Capture the cell that displays the provided text and extract its (x, y) central coordinate. 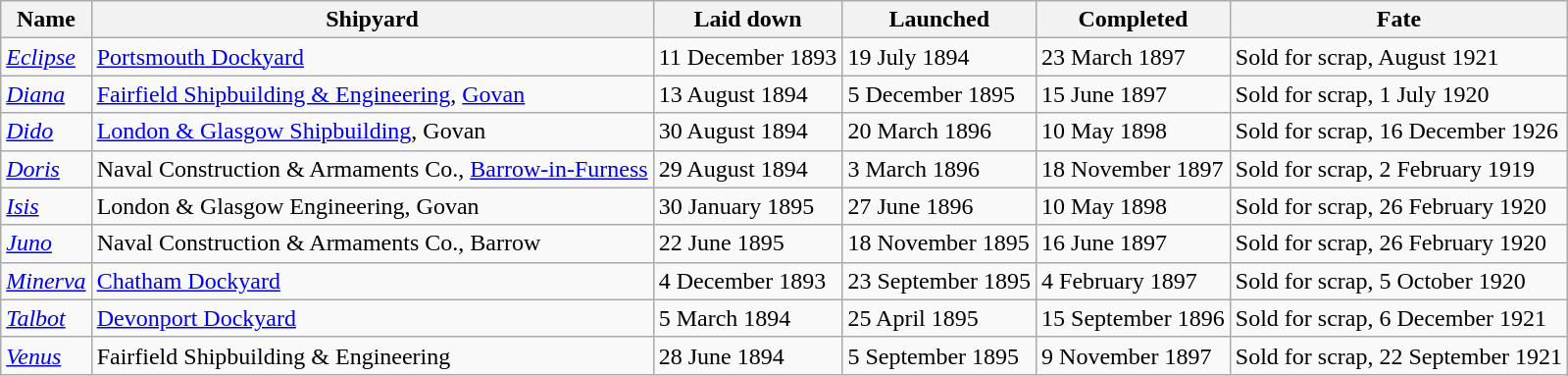
Laid down (747, 20)
Sold for scrap, 5 October 1920 (1398, 281)
Sold for scrap, 1 July 1920 (1398, 94)
29 August 1894 (747, 169)
Devonport Dockyard (373, 318)
18 November 1897 (1134, 169)
Portsmouth Dockyard (373, 57)
16 June 1897 (1134, 243)
28 June 1894 (747, 355)
Fairfield Shipbuilding & Engineering, Govan (373, 94)
Fate (1398, 20)
Minerva (46, 281)
Venus (46, 355)
Naval Construction & Armaments Co., Barrow-in-Furness (373, 169)
London & Glasgow Engineering, Govan (373, 206)
Dido (46, 132)
22 June 1895 (747, 243)
23 September 1895 (939, 281)
Completed (1134, 20)
Sold for scrap, August 1921 (1398, 57)
Chatham Dockyard (373, 281)
30 August 1894 (747, 132)
Fairfield Shipbuilding & Engineering (373, 355)
18 November 1895 (939, 243)
Launched (939, 20)
5 September 1895 (939, 355)
15 June 1897 (1134, 94)
5 December 1895 (939, 94)
4 December 1893 (747, 281)
27 June 1896 (939, 206)
Naval Construction & Armaments Co., Barrow (373, 243)
11 December 1893 (747, 57)
20 March 1896 (939, 132)
Shipyard (373, 20)
Eclipse (46, 57)
15 September 1896 (1134, 318)
4 February 1897 (1134, 281)
Sold for scrap, 6 December 1921 (1398, 318)
Juno (46, 243)
Sold for scrap, 16 December 1926 (1398, 132)
Talbot (46, 318)
Diana (46, 94)
Doris (46, 169)
5 March 1894 (747, 318)
Isis (46, 206)
3 March 1896 (939, 169)
19 July 1894 (939, 57)
30 January 1895 (747, 206)
Sold for scrap, 22 September 1921 (1398, 355)
23 March 1897 (1134, 57)
13 August 1894 (747, 94)
Name (46, 20)
25 April 1895 (939, 318)
London & Glasgow Shipbuilding, Govan (373, 132)
Sold for scrap, 2 February 1919 (1398, 169)
9 November 1897 (1134, 355)
